Identify which cell holds the provided text, then report its [x, y] central coordinate. 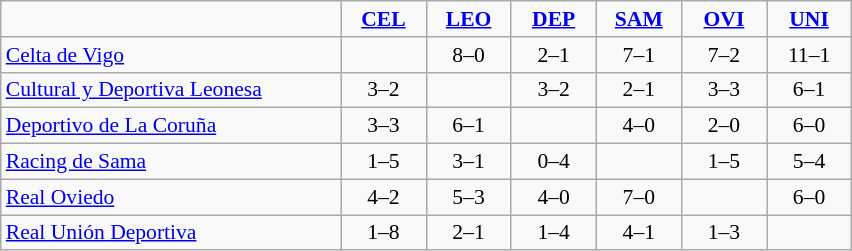
1–8 [384, 233]
Real Oviedo [171, 197]
7–1 [638, 55]
Celta de Vigo [171, 55]
UNI [808, 19]
8–0 [468, 55]
1–4 [554, 233]
4–2 [384, 197]
7–2 [724, 55]
DEP [554, 19]
Real Unión Deportiva [171, 233]
Racing de Sama [171, 162]
7–0 [638, 197]
1–3 [724, 233]
0–4 [554, 162]
Deportivo de La Coruña [171, 126]
Cultural y Deportiva Leonesa [171, 90]
3–1 [468, 162]
4–1 [638, 233]
5–4 [808, 162]
5–3 [468, 197]
SAM [638, 19]
LEO [468, 19]
2–0 [724, 126]
CEL [384, 19]
11–1 [808, 55]
OVI [724, 19]
